Return [x, y] of the center of cell containing provided text 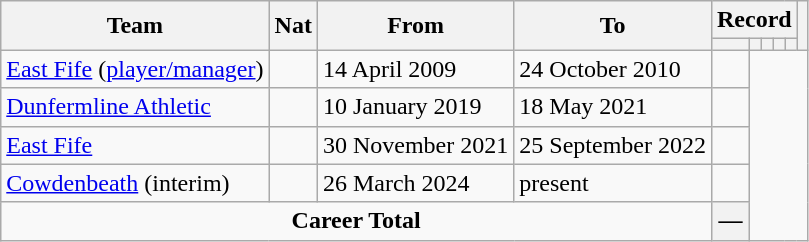
— [730, 221]
10 January 2019 [415, 107]
Dunfermline Athletic [135, 107]
Nat [293, 26]
Record [754, 20]
East Fife (player/manager) [135, 69]
From [415, 26]
Team [135, 26]
present [613, 183]
24 October 2010 [613, 69]
East Fife [135, 145]
To [613, 26]
Career Total [356, 221]
18 May 2021 [613, 107]
30 November 2021 [415, 145]
Cowdenbeath (interim) [135, 183]
26 March 2024 [415, 183]
25 September 2022 [613, 145]
14 April 2009 [415, 69]
